Return (x, y) of the center of cell containing provided text 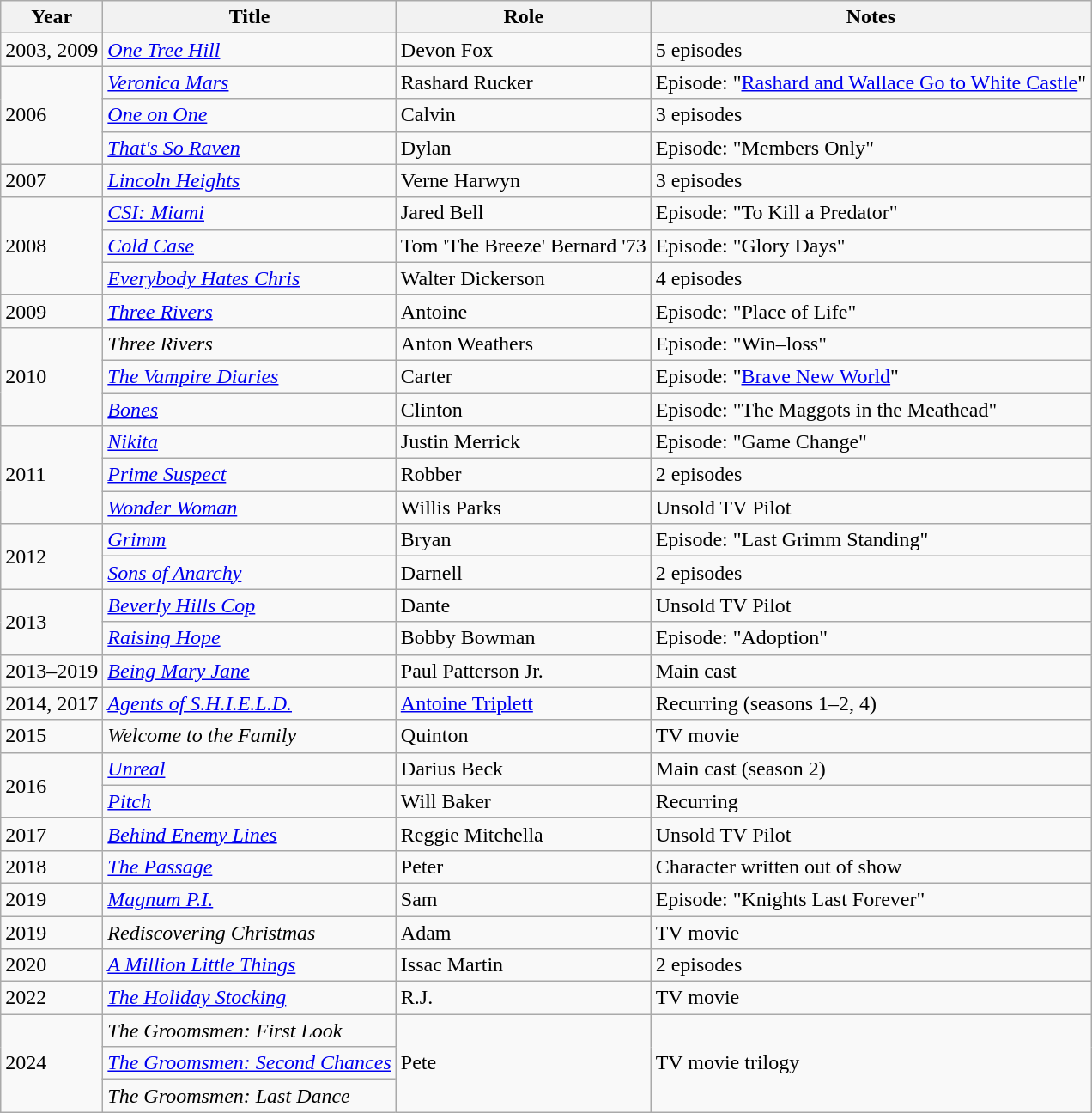
Willis Parks (524, 508)
Prime Suspect (249, 475)
2007 (52, 180)
Verne Harwyn (524, 180)
Quinton (524, 736)
Behind Enemy Lines (249, 834)
Lincoln Heights (249, 180)
Rediscovering Christmas (249, 932)
2017 (52, 834)
5 episodes (871, 50)
2014, 2017 (52, 703)
Bobby Bowman (524, 638)
Darnell (524, 573)
Darius Beck (524, 769)
Episode: "Win–loss" (871, 344)
Role (524, 17)
Reggie Mitchella (524, 834)
Welcome to the Family (249, 736)
Unreal (249, 769)
Raising Hope (249, 638)
That's So Raven (249, 148)
Episode: "Knights Last Forever" (871, 899)
Calvin (524, 115)
Episode: "Brave New World" (871, 376)
Episode: "The Maggots in the Meathead" (871, 410)
Antoine Triplett (524, 703)
2022 (52, 998)
Recurring (871, 801)
2009 (52, 311)
2003, 2009 (52, 50)
Anton Weathers (524, 344)
Tom 'The Breeze' Bernard '73 (524, 246)
TV movie trilogy (871, 1063)
Paul Patterson Jr. (524, 671)
Clinton (524, 410)
The Vampire Diaries (249, 376)
R.J. (524, 998)
Episode: "Glory Days" (871, 246)
Jared Bell (524, 213)
2013 (52, 622)
Bones (249, 410)
Episode: "To Kill a Predator" (871, 213)
The Groomsmen: First Look (249, 1031)
Title (249, 17)
Being Mary Jane (249, 671)
Episode: "Place of Life" (871, 311)
2018 (52, 867)
2015 (52, 736)
Bryan (524, 540)
4 episodes (871, 278)
2008 (52, 246)
Walter Dickerson (524, 278)
Episode: "Members Only" (871, 148)
One Tree Hill (249, 50)
Will Baker (524, 801)
Notes (871, 17)
Episode: "Adoption" (871, 638)
Beverly Hills Cop (249, 605)
Wonder Woman (249, 508)
The Groomsmen: Last Dance (249, 1096)
Grimm (249, 540)
Devon Fox (524, 50)
Pitch (249, 801)
Episode: "Last Grimm Standing" (871, 540)
The Groomsmen: Second Chances (249, 1063)
2020 (52, 965)
Pete (524, 1063)
A Million Little Things (249, 965)
Peter (524, 867)
Veronica Mars (249, 82)
2013–2019 (52, 671)
2024 (52, 1063)
Character written out of show (871, 867)
One on One (249, 115)
2006 (52, 115)
2012 (52, 556)
Cold Case (249, 246)
Dante (524, 605)
Issac Martin (524, 965)
Antoine (524, 311)
The Passage (249, 867)
Agents of S.H.I.E.L.D. (249, 703)
CSI: Miami (249, 213)
The Holiday Stocking (249, 998)
Recurring (seasons 1–2, 4) (871, 703)
Episode: "Game Change" (871, 442)
Nikita (249, 442)
Sons of Anarchy (249, 573)
Everybody Hates Chris (249, 278)
Episode: "Rashard and Wallace Go to White Castle" (871, 82)
Dylan (524, 148)
Rashard Rucker (524, 82)
2016 (52, 785)
Sam (524, 899)
Carter (524, 376)
2010 (52, 376)
Year (52, 17)
Justin Merrick (524, 442)
Adam (524, 932)
Main cast (871, 671)
2011 (52, 475)
Magnum P.I. (249, 899)
Robber (524, 475)
Main cast (season 2) (871, 769)
